For the text-containing cell, return its midpoint in [X, Y] coordinate format. 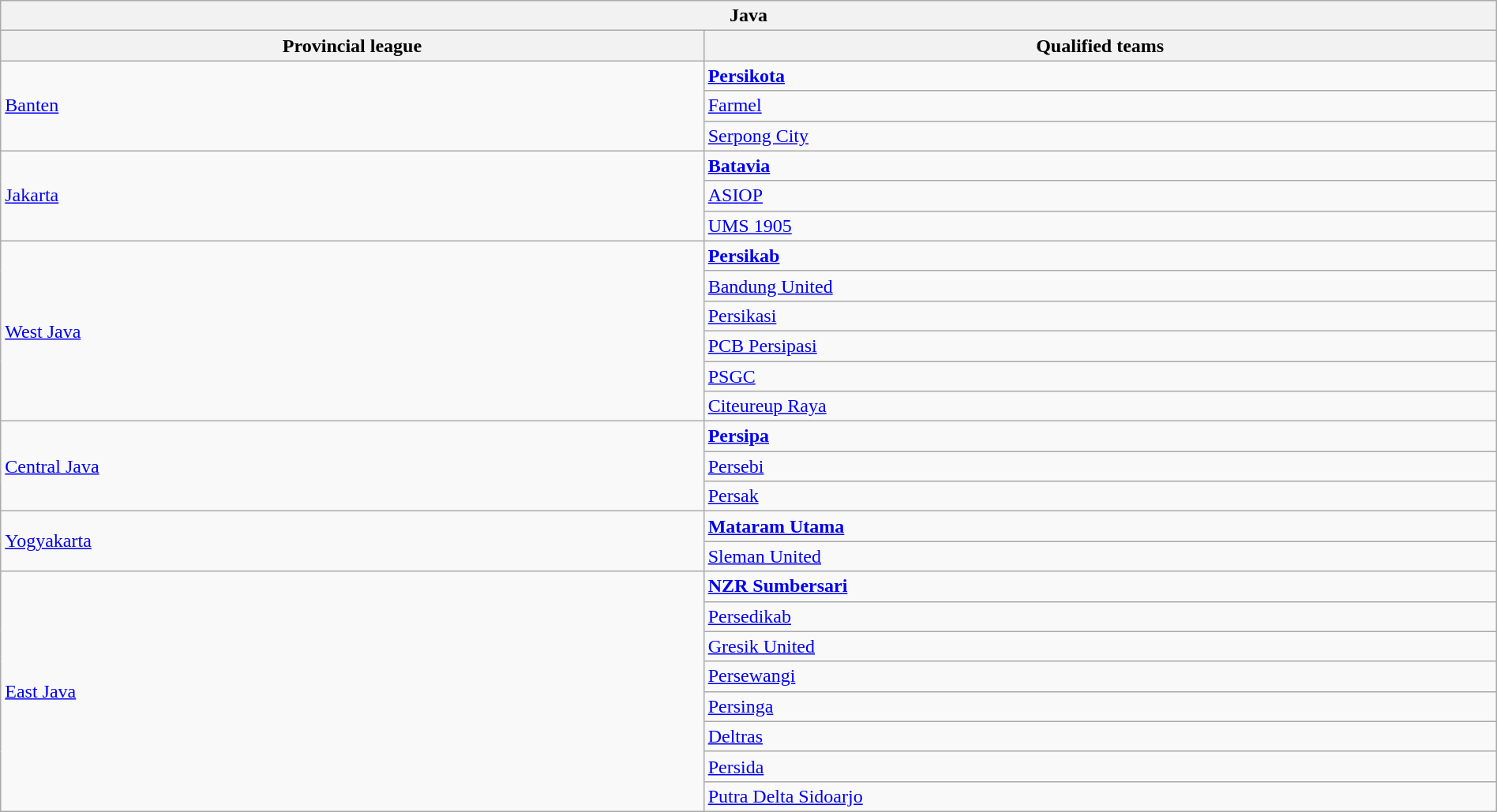
Java [748, 16]
Persida [1100, 766]
Yogyakarta [352, 541]
Banten [352, 106]
Persewangi [1100, 676]
Sleman United [1100, 556]
Central Java [352, 466]
Batavia [1100, 166]
East Java [352, 691]
Persedikab [1100, 616]
Persipa [1100, 436]
Citeureup Raya [1100, 406]
Mataram Utama [1100, 526]
Farmel [1100, 106]
Persebi [1100, 466]
Persikota [1100, 76]
Persak [1100, 496]
Persikasi [1100, 316]
PSGC [1100, 376]
Jakarta [352, 196]
Gresik United [1100, 646]
West Java [352, 331]
ASIOP [1100, 196]
Deltras [1100, 736]
PCB Persipasi [1100, 346]
Serpong City [1100, 136]
Bandung United [1100, 286]
Qualified teams [1100, 46]
UMS 1905 [1100, 226]
NZR Sumbersari [1100, 586]
Putra Delta Sidoarjo [1100, 796]
Persikab [1100, 256]
Persinga [1100, 706]
Provincial league [352, 46]
